Locate the cell with the specified text and output its (X, Y) center coordinate. 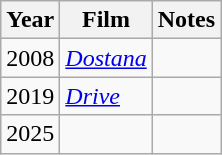
2008 (30, 58)
Film (106, 20)
Dostana (106, 58)
2025 (30, 134)
Year (30, 20)
2019 (30, 96)
Notes (186, 20)
Drive (106, 96)
